Scan for the cell matching the given text and deliver its (X, Y) coordinate at center. 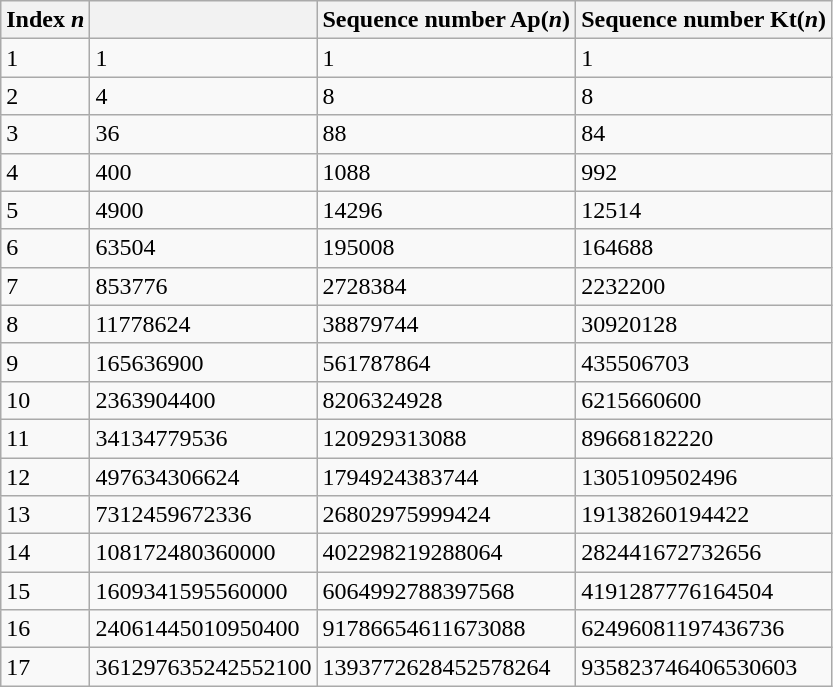
12514 (704, 210)
561787864 (446, 362)
7312459672336 (204, 515)
89668182220 (704, 438)
1088 (446, 172)
8206324928 (446, 400)
402298219288064 (446, 553)
88 (446, 134)
7 (46, 286)
2363904400 (204, 400)
Sequence number Kt(n) (704, 20)
1305109502496 (704, 477)
30920128 (704, 324)
165636900 (204, 362)
11778624 (204, 324)
6215660600 (704, 400)
361297635242552100 (204, 667)
1609341595560000 (204, 591)
164688 (704, 248)
853776 (204, 286)
14296 (446, 210)
15 (46, 591)
13 (46, 515)
6064992788397568 (446, 591)
34134779536 (204, 438)
26802975999424 (446, 515)
Sequence number Ap(n) (446, 20)
497634306624 (204, 477)
10 (46, 400)
282441672732656 (704, 553)
17 (46, 667)
24061445010950400 (204, 629)
108172480360000 (204, 553)
2 (46, 96)
84 (704, 134)
400 (204, 172)
63504 (204, 248)
992 (704, 172)
4900 (204, 210)
62496081197436736 (704, 629)
435506703 (704, 362)
195008 (446, 248)
6 (46, 248)
14 (46, 553)
4191287776164504 (704, 591)
1393772628452578264 (446, 667)
3 (46, 134)
Index n (46, 20)
12 (46, 477)
9 (46, 362)
36 (204, 134)
11 (46, 438)
1794924383744 (446, 477)
935823746406530603 (704, 667)
38879744 (446, 324)
5 (46, 210)
19138260194422 (704, 515)
2728384 (446, 286)
91786654611673088 (446, 629)
120929313088 (446, 438)
2232200 (704, 286)
16 (46, 629)
